Locate the cell with the specified text and output its (X, Y) center coordinate. 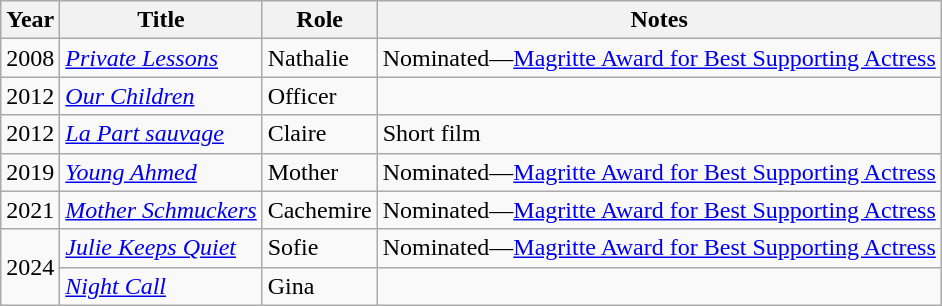
Julie Keeps Quiet (161, 248)
Nathalie (320, 58)
Mother Schmuckers (161, 210)
2008 (30, 58)
Claire (320, 134)
Sofie (320, 248)
2024 (30, 267)
Young Ahmed (161, 172)
2021 (30, 210)
Our Children (161, 96)
Night Call (161, 286)
Short film (659, 134)
Officer (320, 96)
Private Lessons (161, 58)
Title (161, 20)
La Part sauvage (161, 134)
Year (30, 20)
Mother (320, 172)
Cachemire (320, 210)
2019 (30, 172)
Role (320, 20)
Notes (659, 20)
Gina (320, 286)
